Scan for the cell matching the given text and deliver its [X, Y] coordinate at center. 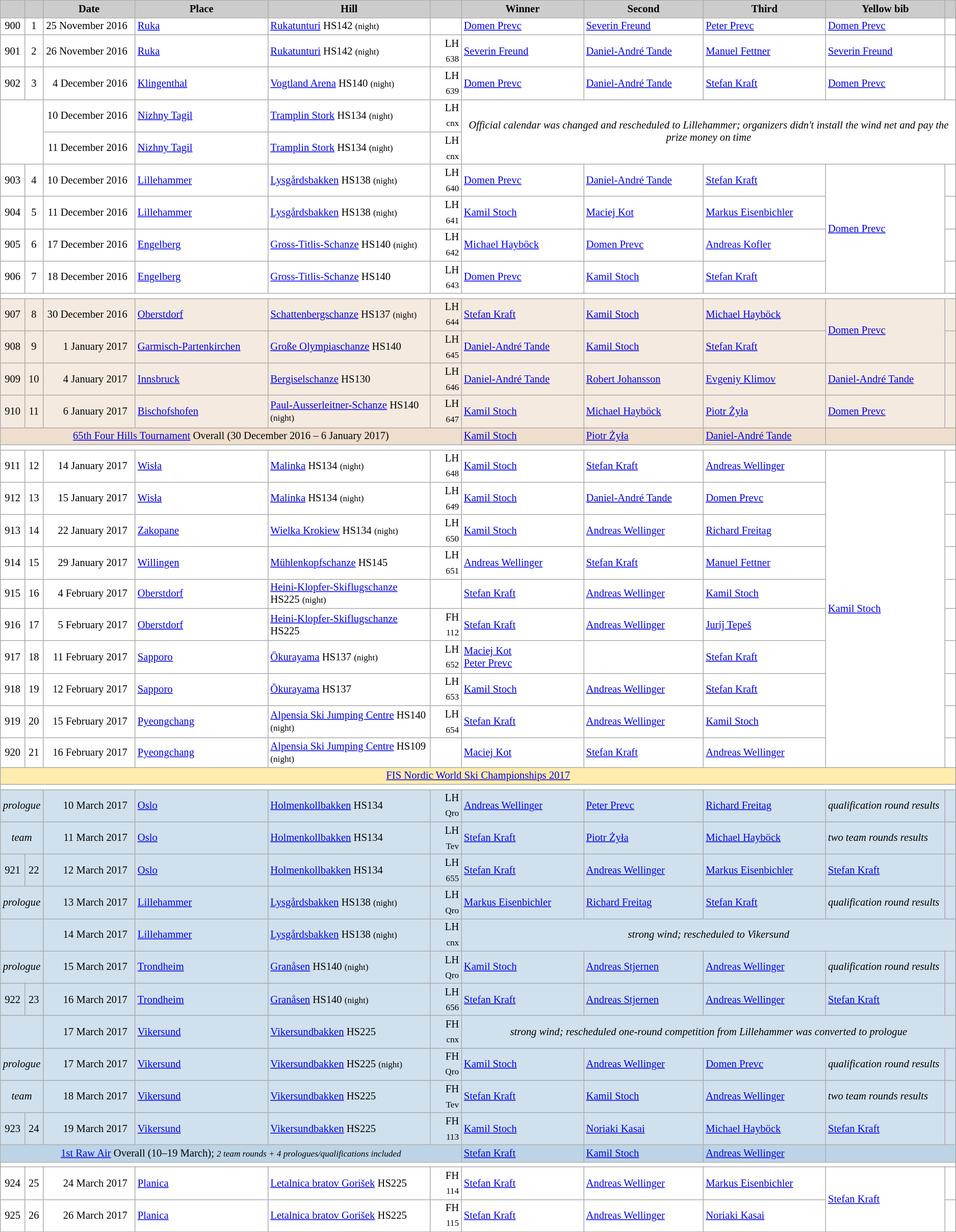
LH Tev [446, 837]
17 December 2016 [89, 245]
909 [13, 379]
11 February 2017 [89, 657]
LH 651 [446, 563]
5 [34, 212]
26 [34, 1216]
LH 640 [446, 181]
LH 655 [446, 870]
1 [34, 26]
13 March 2017 [89, 903]
25 November 2016 [89, 26]
4 February 2017 [89, 594]
Jurij Tepeš [764, 624]
FH cnx [446, 1031]
13 [34, 498]
17 [34, 624]
strong wind; rescheduled one-round competition from Lillehammer was converted to prologue [709, 1031]
Second [643, 9]
6 [34, 245]
Wielka Krokiew HS134 (night) [349, 530]
2 [34, 51]
Große Olympiaschanze HS140 [349, 347]
905 [13, 245]
8 [34, 314]
FH Qro [446, 1064]
917 [13, 657]
14 [34, 530]
30 December 2016 [89, 314]
15 March 2017 [89, 967]
24 March 2017 [89, 1183]
15 [34, 563]
23 [34, 999]
FH Tev [446, 1096]
908 [13, 347]
906 [13, 277]
Bergiselschanze HS130 [349, 379]
14 January 2017 [89, 466]
LH 653 [446, 689]
Schattenbergschanze HS137 (night) [349, 314]
LH 642 [446, 245]
15 January 2017 [89, 498]
7 [34, 277]
912 [13, 498]
Paul-Ausserleitner-Schanze HS140 (night) [349, 411]
FIS Nordic World Ski Championships 2017 [478, 776]
4 January 2017 [89, 379]
903 [13, 181]
10 March 2017 [89, 806]
1 January 2017 [89, 347]
Andreas Kofler [764, 245]
904 [13, 212]
907 [13, 314]
924 [13, 1183]
26 March 2017 [89, 1216]
915 [13, 594]
918 [13, 689]
16 [34, 594]
LH 656 [446, 999]
20 [34, 721]
5 February 2017 [89, 624]
Zakopane [201, 530]
1st Raw Air Overall (10–19 March); 2 team rounds + 4 prologues/qualifications included [231, 1153]
Garmisch-Partenkirchen [201, 347]
FH 112 [446, 624]
914 [13, 563]
Alpensia Ski Jumping Centre HS109 (night) [349, 752]
LH 639 [446, 83]
Vikersundbakken HS225 (night) [349, 1064]
Gross-Titlis-Schanze HS140 (night) [349, 245]
19 March 2017 [89, 1129]
12 [34, 466]
Official calendar was changed and rescheduled to Lillehammer; organizers didn't install the wind net and pay the prize money on time [709, 132]
LH 644 [446, 314]
29 January 2017 [89, 563]
921 [13, 870]
902 [13, 83]
LH 650 [446, 530]
strong wind; rescheduled to Vikersund [709, 934]
18 [34, 657]
919 [13, 721]
6 January 2017 [89, 411]
Vogtland Arena HS140 (night) [349, 83]
901 [13, 51]
Hill [349, 9]
FH 115 [446, 1216]
LH 641 [446, 212]
14 March 2017 [89, 934]
920 [13, 752]
12 February 2017 [89, 689]
FH 114 [446, 1183]
10 [34, 379]
910 [13, 411]
11 [34, 411]
Winner [523, 9]
LH 646 [446, 379]
Willingen [201, 563]
LH 638 [446, 51]
Evgeniy Klimov [764, 379]
26 November 2016 [89, 51]
LH 647 [446, 411]
Robert Johansson [643, 379]
Alpensia Ski Jumping Centre HS140 (night) [349, 721]
22 [34, 870]
LH 648 [446, 466]
Ōkurayama HS137 (night) [349, 657]
FH 113 [446, 1129]
922 [13, 999]
Ōkurayama HS137 [349, 689]
4 [34, 181]
65th Four Hills Tournament Overall (30 December 2016 – 6 January 2017) [231, 436]
Innsbruck [201, 379]
24 [34, 1129]
911 [13, 466]
Third [764, 9]
LH 652 [446, 657]
LH 654 [446, 721]
Mühlenkopfschanze HS145 [349, 563]
925 [13, 1216]
16 February 2017 [89, 752]
21 [34, 752]
9 [34, 347]
LH 649 [446, 498]
Place [201, 9]
Date [89, 9]
19 [34, 689]
18 December 2016 [89, 277]
4 December 2016 [89, 83]
Maciej Kot Peter Prevc [523, 657]
Heini-Klopfer-Skiflugschanze HS225 [349, 624]
16 March 2017 [89, 999]
900 [13, 26]
Klingenthal [201, 83]
LH 643 [446, 277]
916 [13, 624]
12 March 2017 [89, 870]
923 [13, 1129]
LH 645 [446, 347]
11 March 2017 [89, 837]
25 [34, 1183]
3 [34, 83]
Gross-Titlis-Schanze HS140 [349, 277]
15 February 2017 [89, 721]
913 [13, 530]
Yellow bib [885, 9]
22 January 2017 [89, 530]
Heini-Klopfer-Skiflugschanze HS225 (night) [349, 594]
Bischofshofen [201, 411]
18 March 2017 [89, 1096]
